Return the [X, Y] coordinate for the center point of the cell that contains the specified text.  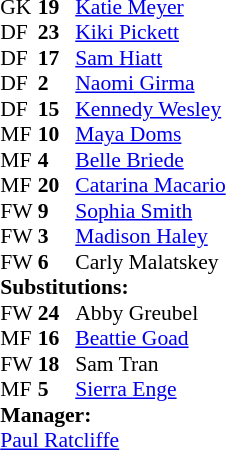
5 [57, 389]
Sierra Enge [150, 389]
Abby Greubel [150, 313]
Sophia Smith [150, 211]
Sam Hiatt [150, 58]
Manager: [112, 415]
23 [57, 33]
17 [57, 58]
3 [57, 237]
2 [57, 83]
Substitutions: [112, 287]
24 [57, 313]
Catarina Macario [150, 185]
Madison Haley [150, 237]
Kiki Pickett [150, 33]
10 [57, 135]
Carly Malatskey [150, 262]
20 [57, 185]
Belle Briede [150, 160]
Sam Tran [150, 364]
6 [57, 262]
Maya Doms [150, 135]
18 [57, 364]
15 [57, 109]
Kennedy Wesley [150, 109]
4 [57, 160]
Beattie Goad [150, 339]
9 [57, 211]
Naomi Girma [150, 83]
16 [57, 339]
